Find where the given text appears and provide that cell's center as (x, y) coordinate. 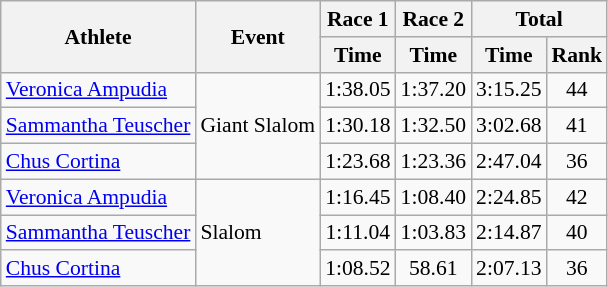
41 (578, 126)
2:47.04 (508, 162)
Race 2 (434, 19)
2:24.85 (508, 197)
1:23.36 (434, 162)
Event (258, 36)
1:30.18 (358, 126)
1:23.68 (358, 162)
1:32.50 (434, 126)
2:14.87 (508, 233)
1:03.83 (434, 233)
Total (539, 19)
1:08.52 (358, 269)
Slalom (258, 232)
Athlete (98, 36)
Race 1 (358, 19)
44 (578, 90)
40 (578, 233)
Rank (578, 55)
1:16.45 (358, 197)
Giant Slalom (258, 126)
3:15.25 (508, 90)
1:38.05 (358, 90)
1:08.40 (434, 197)
42 (578, 197)
58.61 (434, 269)
2:07.13 (508, 269)
3:02.68 (508, 126)
1:37.20 (434, 90)
1:11.04 (358, 233)
